Return the (X, Y) coordinate for the center point of the cell that contains the specified text.  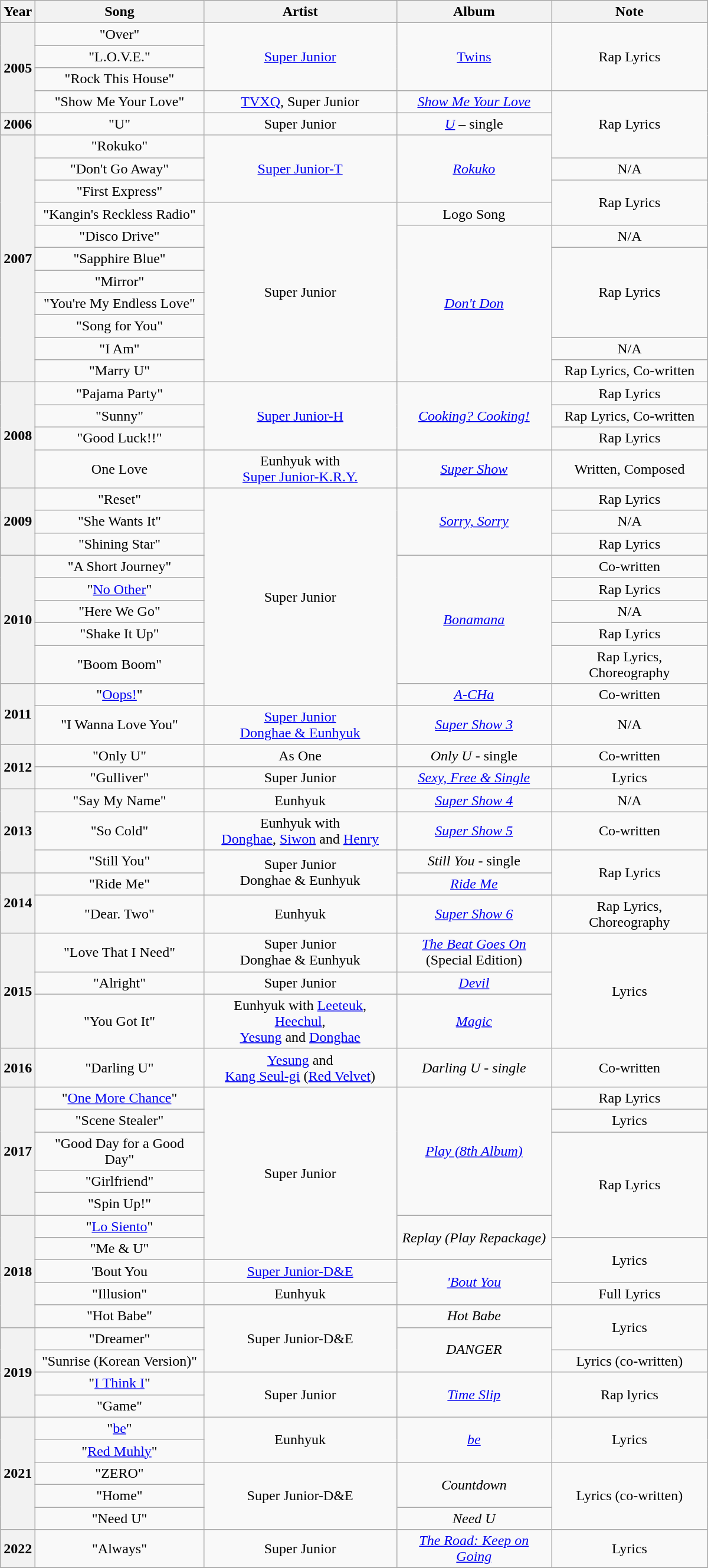
"Need U" (119, 1518)
"You're My Endless Love" (119, 304)
Darling U - single (474, 1068)
"Spin Up!" (119, 1204)
2014 (18, 903)
The Beat Goes On(Special Edition) (474, 952)
Super Show (474, 468)
Need U (474, 1518)
2012 (18, 767)
Countdown (474, 1484)
2015 (18, 991)
Only U - single (474, 756)
Song (119, 12)
"Game" (119, 1406)
"Rock This House" (119, 79)
One Love (119, 468)
Cooking? Cooking! (474, 416)
"Here We Go" (119, 611)
2018 (18, 1271)
"Red Muhly" (119, 1451)
As One (300, 756)
"ZERO" (119, 1473)
Eunhyuk withDonghae, Siwon and Henry (300, 831)
Super Junior-T (300, 169)
"Sunny" (119, 416)
"Kangin's Reckless Radio" (119, 214)
Time Slip (474, 1395)
"Lo Siento" (119, 1226)
"Disco Drive" (119, 236)
be (474, 1439)
"Shining Star" (119, 544)
"Girlfriend" (119, 1182)
U – single (474, 124)
"Always" (119, 1549)
2009 (18, 521)
Hot Babe (474, 1316)
Album (474, 12)
Super Show 5 (474, 831)
Written, Composed (630, 468)
"Home" (119, 1495)
"First Express" (119, 191)
"Alright" (119, 983)
"Oops!" (119, 695)
"Over" (119, 34)
"Illusion" (119, 1294)
Logo Song (474, 214)
"I Am" (119, 349)
Super Junior-H (300, 416)
"Gulliver" (119, 778)
"Boom Boom" (119, 664)
"Ride Me" (119, 884)
"Show Me Your Love" (119, 101)
"Darling U" (119, 1068)
Ride Me (474, 884)
"Me & U" (119, 1249)
Eunhyuk with Leeteuk, Heechul,Yesung and Donghae (300, 1021)
2008 (18, 435)
"Scene Stealer" (119, 1120)
"A Short Journey" (119, 566)
2022 (18, 1549)
Twins (474, 57)
"One More Chance" (119, 1098)
2019 (18, 1372)
"No Other" (119, 589)
Bonamana (474, 619)
"Hot Babe" (119, 1316)
Devil (474, 983)
"Shake It Up" (119, 634)
Note (630, 12)
2011 (18, 714)
"Sapphire Blue" (119, 258)
A-CHa (474, 695)
"Dreamer" (119, 1339)
"She Wants It" (119, 521)
"Don't Go Away" (119, 169)
"Pajama Party" (119, 393)
2006 (18, 124)
Rap lyrics (630, 1395)
"Still You" (119, 861)
"U" (119, 124)
"Rokuko" (119, 146)
Super Show 4 (474, 801)
"Dear. Two" (119, 914)
"Reset" (119, 499)
2021 (18, 1473)
Still You - single (474, 861)
TVXQ, Super Junior (300, 101)
"Song for You" (119, 326)
Artist (300, 12)
Play (8th Album) (474, 1150)
2005 (18, 68)
2017 (18, 1150)
"Only U" (119, 756)
Replay (Play Repackage) (474, 1238)
"Marry U" (119, 371)
Sexy, Free & Single (474, 778)
Yesung and Kang Seul-gi (Red Velvet) (300, 1068)
Magic (474, 1021)
"Sunrise (Korean Version)" (119, 1361)
"Mirror" (119, 281)
Show Me Your Love (474, 101)
Sorry, Sorry (474, 521)
"L.O.V.E." (119, 57)
2016 (18, 1068)
"Love That I Need" (119, 952)
Don't Don (474, 303)
2010 (18, 619)
"You Got It" (119, 1021)
"Good Luck!!" (119, 438)
The Road: Keep on Going (474, 1549)
"Good Day for a Good Day" (119, 1150)
2007 (18, 258)
Eunhyuk withSuper Junior-K.R.Y. (300, 468)
"I Think I" (119, 1383)
Super Show 3 (474, 726)
Rokuko (474, 169)
Full Lyrics (630, 1294)
Year (18, 12)
Super Show 6 (474, 914)
"So Cold" (119, 831)
"be" (119, 1428)
"I Wanna Love You" (119, 726)
DANGER (474, 1350)
2013 (18, 831)
"Say My Name" (119, 801)
